Scan for the cell matching the given text and deliver its (X, Y) coordinate at center. 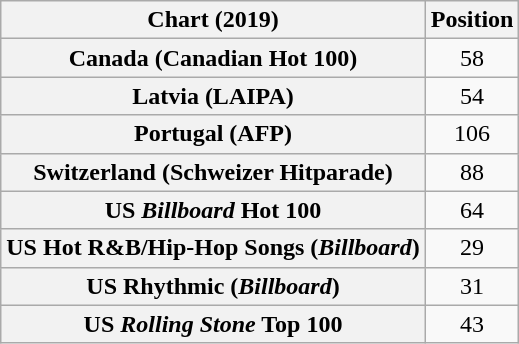
58 (472, 58)
Position (472, 20)
Canada (Canadian Hot 100) (213, 58)
US Hot R&B/Hip-Hop Songs (Billboard) (213, 248)
54 (472, 96)
US Billboard Hot 100 (213, 210)
106 (472, 134)
US Rhythmic (Billboard) (213, 286)
US Rolling Stone Top 100 (213, 324)
64 (472, 210)
31 (472, 286)
Portugal (AFP) (213, 134)
43 (472, 324)
29 (472, 248)
Latvia (LAIPA) (213, 96)
88 (472, 172)
Chart (2019) (213, 20)
Switzerland (Schweizer Hitparade) (213, 172)
